Provide the (x, y) coordinate of the cell's center where the given text is located.  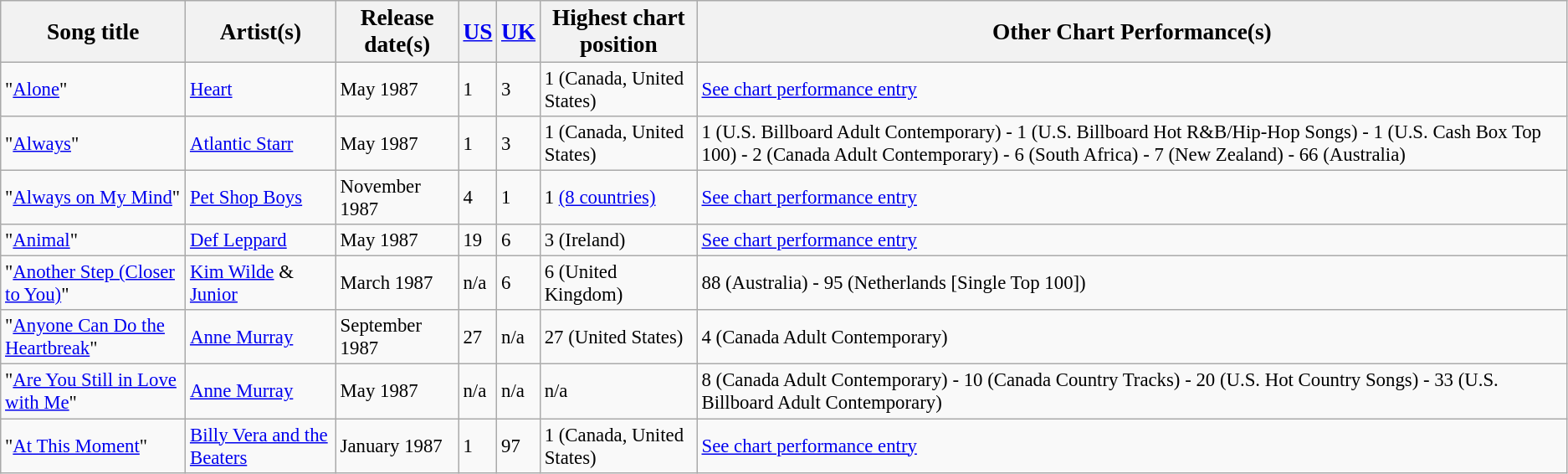
Song title (94, 32)
3 (Ireland) (618, 240)
"Always" (94, 144)
Atlantic Starr (261, 144)
Release date(s) (397, 32)
UK (519, 32)
September 1987 (397, 337)
27 (478, 337)
Artist(s) (261, 32)
Def Leppard (261, 240)
Billy Vera and the Beaters (261, 446)
"Are You Still in Love with Me" (94, 392)
Pet Shop Boys (261, 198)
1 (8 countries) (618, 198)
January 1987 (397, 446)
"Anyone Can Do the Heartbreak" (94, 337)
Highest chart position (618, 32)
4 (Canada Adult Contemporary) (1131, 337)
88 (Australia) - 95 (Netherlands [Single Top 100]) (1131, 283)
Heart (261, 90)
"Another Step (Closer to You)" (94, 283)
"At This Moment" (94, 446)
97 (519, 446)
March 1987 (397, 283)
8 (Canada Adult Contemporary) - 10 (Canada Country Tracks) - 20 (U.S. Hot Country Songs) - 33 (U.S. Billboard Adult Contemporary) (1131, 392)
US (478, 32)
Other Chart Performance(s) (1131, 32)
"Alone" (94, 90)
"Animal" (94, 240)
4 (478, 198)
"Always on My Mind" (94, 198)
19 (478, 240)
November 1987 (397, 198)
6 (United Kingdom) (618, 283)
27 (United States) (618, 337)
Kim Wilde & Junior (261, 283)
